Scan for the cell matching the given text and deliver its (x, y) coordinate at center. 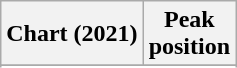
Chart (2021) (72, 34)
Peak position (189, 34)
